Locate the cell with the specified text and output its (X, Y) center coordinate. 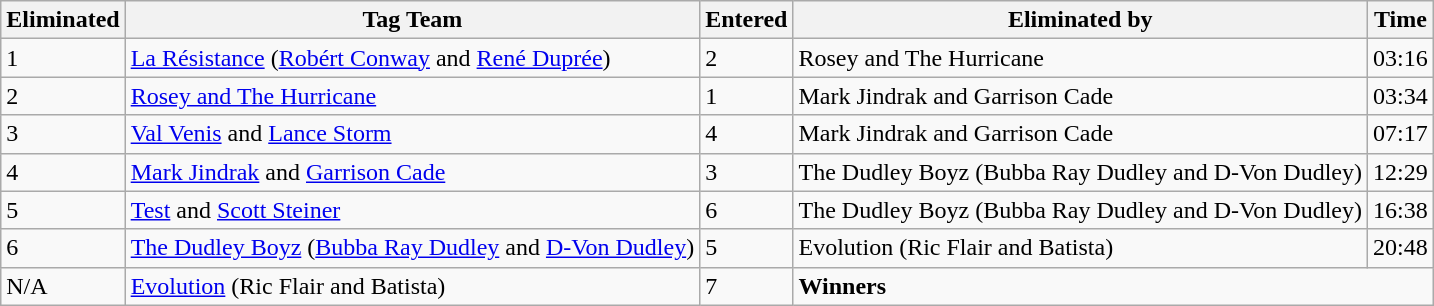
Eliminated by (1080, 20)
Time (1401, 20)
Eliminated (63, 20)
16:38 (1401, 210)
Entered (746, 20)
20:48 (1401, 248)
N/A (63, 286)
Tag Team (412, 20)
12:29 (1401, 172)
La Résistance (Robért Conway and René Duprée) (412, 58)
Val Venis and Lance Storm (412, 134)
7 (746, 286)
Test and Scott Steiner (412, 210)
03:34 (1401, 96)
Winners (1113, 286)
07:17 (1401, 134)
03:16 (1401, 58)
